Determine the (X, Y) coordinate at the center of the cell enclosing the given text.  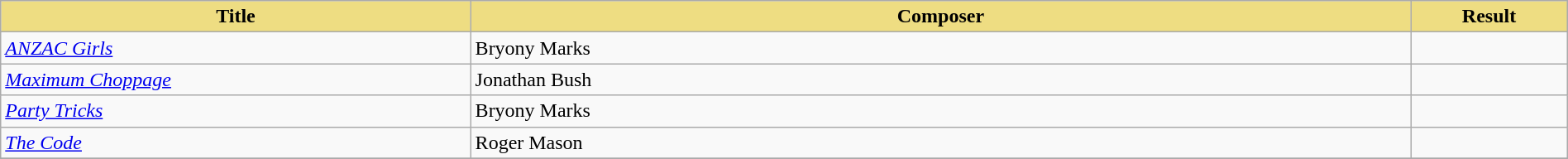
ANZAC Girls (236, 48)
Jonathan Bush (941, 79)
Title (236, 17)
Maximum Choppage (236, 79)
The Code (236, 142)
Party Tricks (236, 111)
Result (1489, 17)
Roger Mason (941, 142)
Composer (941, 17)
